Provide the [x, y] coordinate of the cell's center where the given text is located.  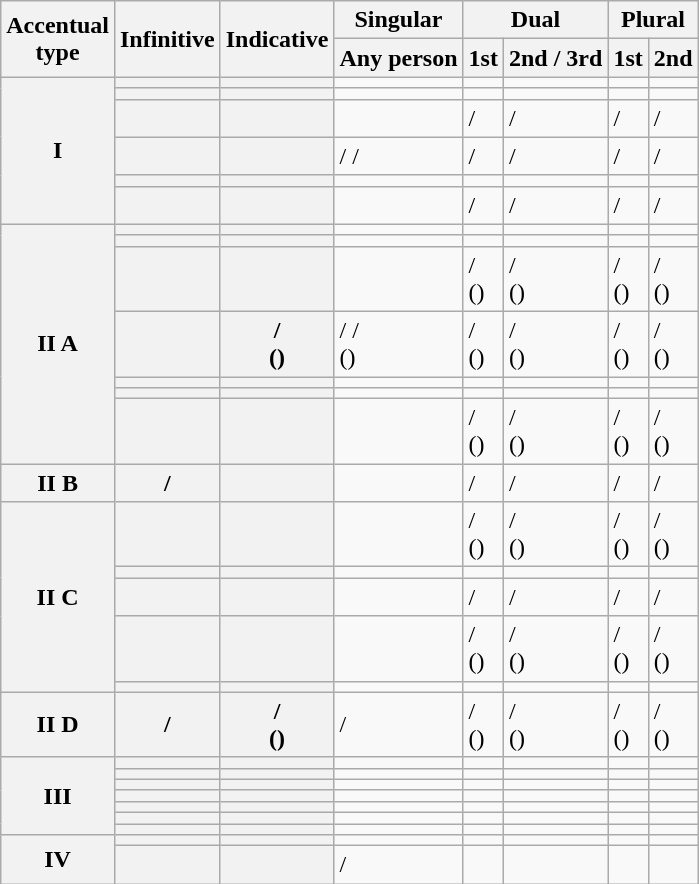
Singular [398, 20]
Plural [653, 20]
Dual [536, 20]
II A [58, 344]
2nd / 3rd [555, 58]
Indicative [277, 39]
IV [58, 860]
Any person [398, 58]
II B [58, 483]
2nd [673, 58]
Infinitive [167, 39]
II D [58, 724]
Accentualtype [58, 39]
III [58, 796]
/ /() [398, 344]
II C [58, 597]
/ / [398, 156]
I [58, 150]
